For the text-containing cell, return its midpoint in [X, Y] coordinate format. 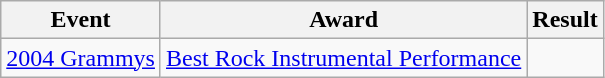
2004 Grammys [81, 58]
Award [343, 20]
Result [565, 20]
Best Rock Instrumental Performance [343, 58]
Event [81, 20]
